Output the (x, y) coordinate of the center of the cell containing the given text.  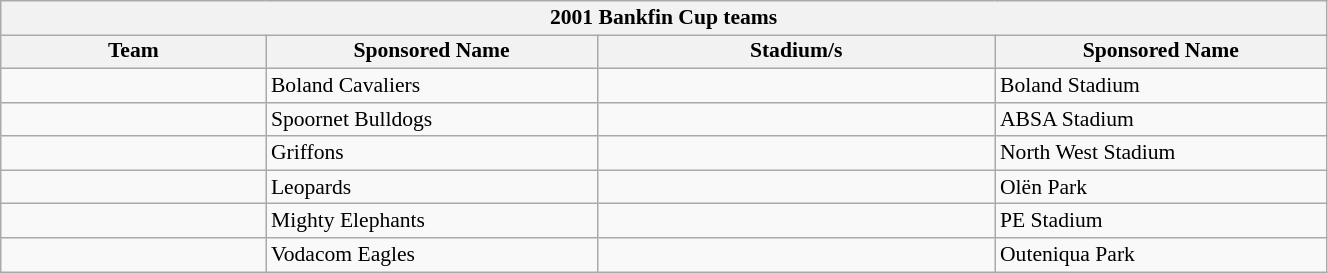
Boland Stadium (1160, 86)
Leopards (432, 187)
Olën Park (1160, 187)
Outeniqua Park (1160, 255)
Vodacom Eagles (432, 255)
Boland Cavaliers (432, 86)
Mighty Elephants (432, 221)
North West Stadium (1160, 154)
Team (134, 52)
PE Stadium (1160, 221)
2001 Bankfin Cup teams (664, 18)
Spoornet Bulldogs (432, 120)
ABSA Stadium (1160, 120)
Griffons (432, 154)
Stadium/s (796, 52)
